Pinpoint the cell where the given text exists, returning its [X, Y] midpoint coordinate. 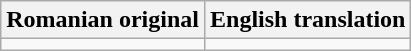
English translation [308, 20]
Romanian original [103, 20]
